Scan for the cell matching the given text and deliver its (X, Y) coordinate at center. 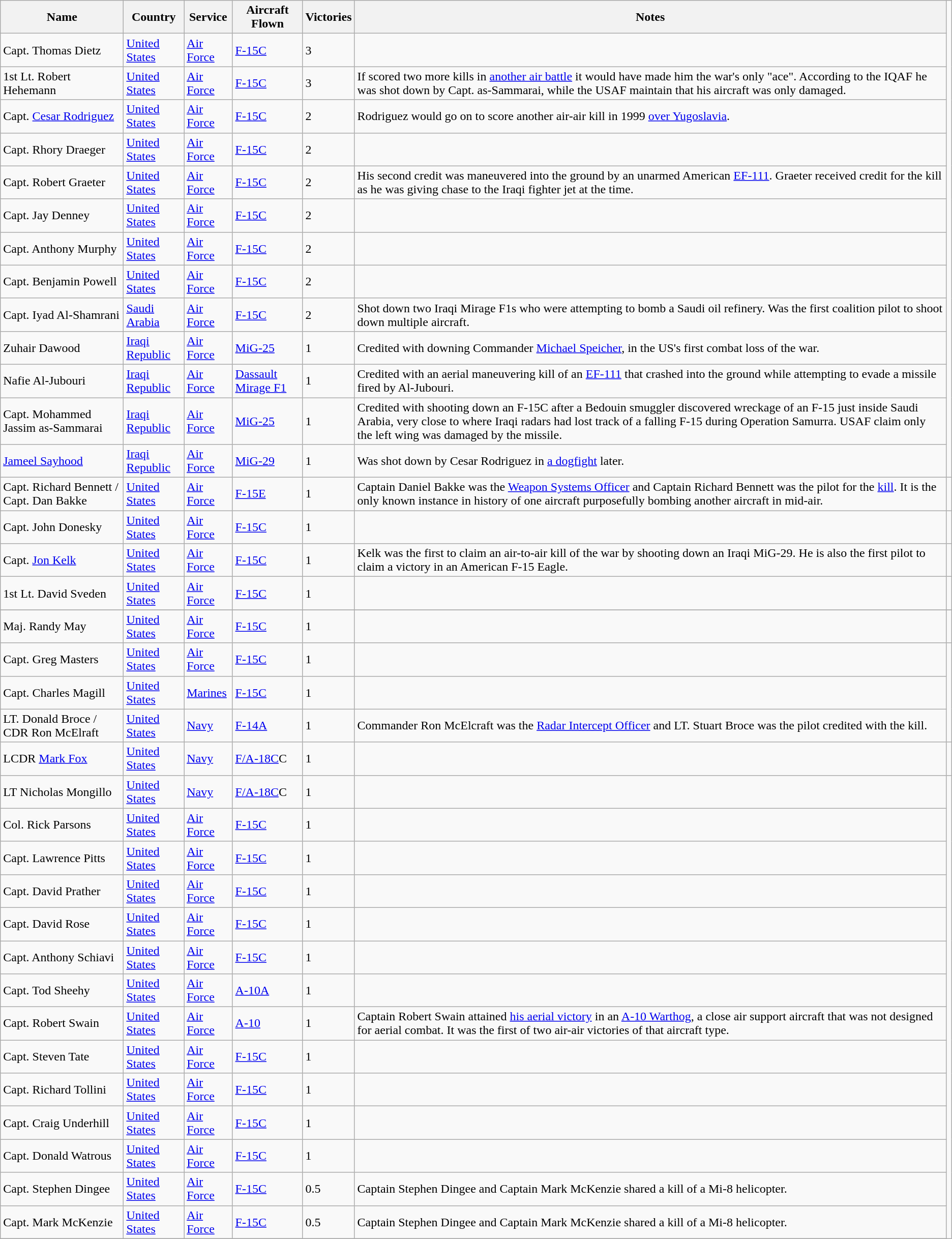
Saudi Arabia (154, 314)
F-14A (267, 725)
Marines (209, 693)
A-10 (267, 1023)
Capt. Jon Kelk (62, 560)
Capt. David Rose (62, 924)
Name (62, 17)
Capt. Charles Magill (62, 693)
LT Nicholas Mongillo (62, 791)
Dassault Mirage F1 (267, 380)
LT. Donald Broce / CDR Ron McElraft (62, 725)
Aircraft Flown (267, 17)
Commander Ron McElcraft was the Radar Intercept Officer and LT. Stuart Broce was the pilot credited with the kill. (650, 725)
Capt. Richard Tollini (62, 1089)
Shot down two Iraqi Mirage F1s who were attempting to bomb a Saudi oil refinery. Was the first coalition pilot to shoot down multiple aircraft. (650, 314)
Victories (329, 17)
Country (154, 17)
Capt. Richard Bennett / Capt. Dan Bakke (62, 494)
Notes (650, 17)
A-10A (267, 991)
Capt. Benjamin Powell (62, 282)
Capt. John Donesky (62, 527)
Capt. Lawrence Pitts (62, 858)
Maj. Randy May (62, 627)
Nafie Al-Jubouri (62, 380)
Capt. Mohammed Jassim as-Sammarai (62, 421)
Capt. Rhory Draeger (62, 150)
Capt. Stephen Dingee (62, 1189)
Capt. Jay Denney (62, 216)
LCDR Mark Fox (62, 759)
Capt. Tod Sheehy (62, 991)
Rodriguez would go on to score another air-air kill in 1999 over Yugoslavia. (650, 116)
Credited with downing Commander Michael Speicher, in the US's first combat loss of the war. (650, 348)
MiG-29 (267, 461)
Capt. Robert Swain (62, 1023)
1st Lt. Robert Hehemann (62, 83)
Capt. Steven Tate (62, 1057)
Capt. Robert Graeter (62, 182)
Capt. Thomas Dietz (62, 50)
Capt. Donald Watrous (62, 1156)
Capt. Anthony Murphy (62, 248)
Capt. Greg Masters (62, 659)
F-15E (267, 494)
Was shot down by Cesar Rodriguez in a dogfight later. (650, 461)
Capt. David Prather (62, 891)
Zuhair Dawood (62, 348)
Capt. Iyad Al-Shamrani (62, 314)
Capt. Anthony Schiavi (62, 957)
Capt. Mark McKenzie (62, 1222)
Credited with an aerial maneuvering kill of an EF-111 that crashed into the ground while attempting to evade a missile fired by Al-Jubouri. (650, 380)
1st Lt. David Sveden (62, 593)
Service (209, 17)
Capt. Craig Underhill (62, 1123)
Jameel Sayhood (62, 461)
Capt. Cesar Rodriguez (62, 116)
Col. Rick Parsons (62, 825)
